Return the (X, Y) coordinate for the center point of the cell that contains the specified text.  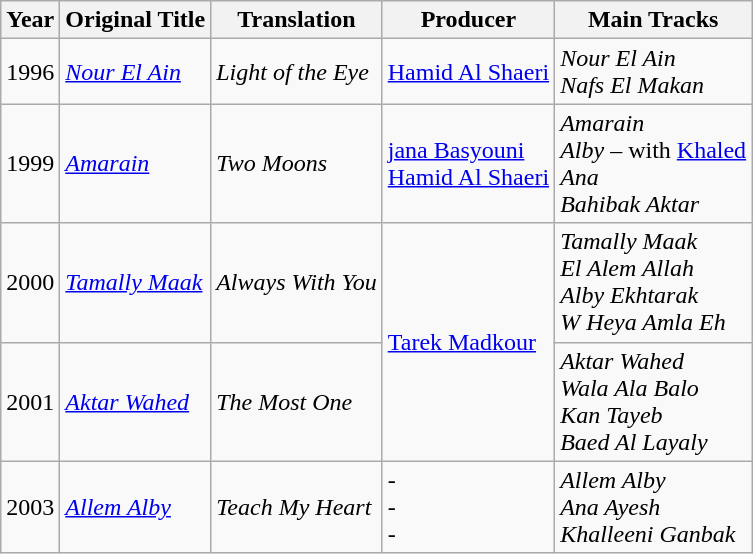
Producer (468, 20)
1999 (30, 164)
1996 (30, 72)
Nour El AinNafs El Makan (654, 72)
Allem Alby (136, 507)
Hamid Al Shaeri (468, 72)
Always With You (297, 282)
- - - (468, 507)
Main Tracks (654, 20)
Allem AlbyAna AyeshKhalleeni Ganbak (654, 507)
Amarain (136, 164)
AmarainAlby – with KhaledAnaBahibak Aktar (654, 164)
Light of the Eye (297, 72)
Tarek Madkour (468, 342)
Tamally MaakEl Alem AllahAlby EkhtarakW Heya Amla Eh (654, 282)
jana BasyouniHamid Al Shaeri (468, 164)
The Most One (297, 402)
2001 (30, 402)
2000 (30, 282)
Translation (297, 20)
Two Moons (297, 164)
2003 (30, 507)
Original Title (136, 20)
Tamally Maak (136, 282)
Nour El Ain (136, 72)
Teach My Heart (297, 507)
Aktar Wahed (136, 402)
Year (30, 20)
Aktar WahedWala Ala BaloKan TayebBaed Al Layaly (654, 402)
